Capture the cell that displays the provided text and extract its (x, y) central coordinate. 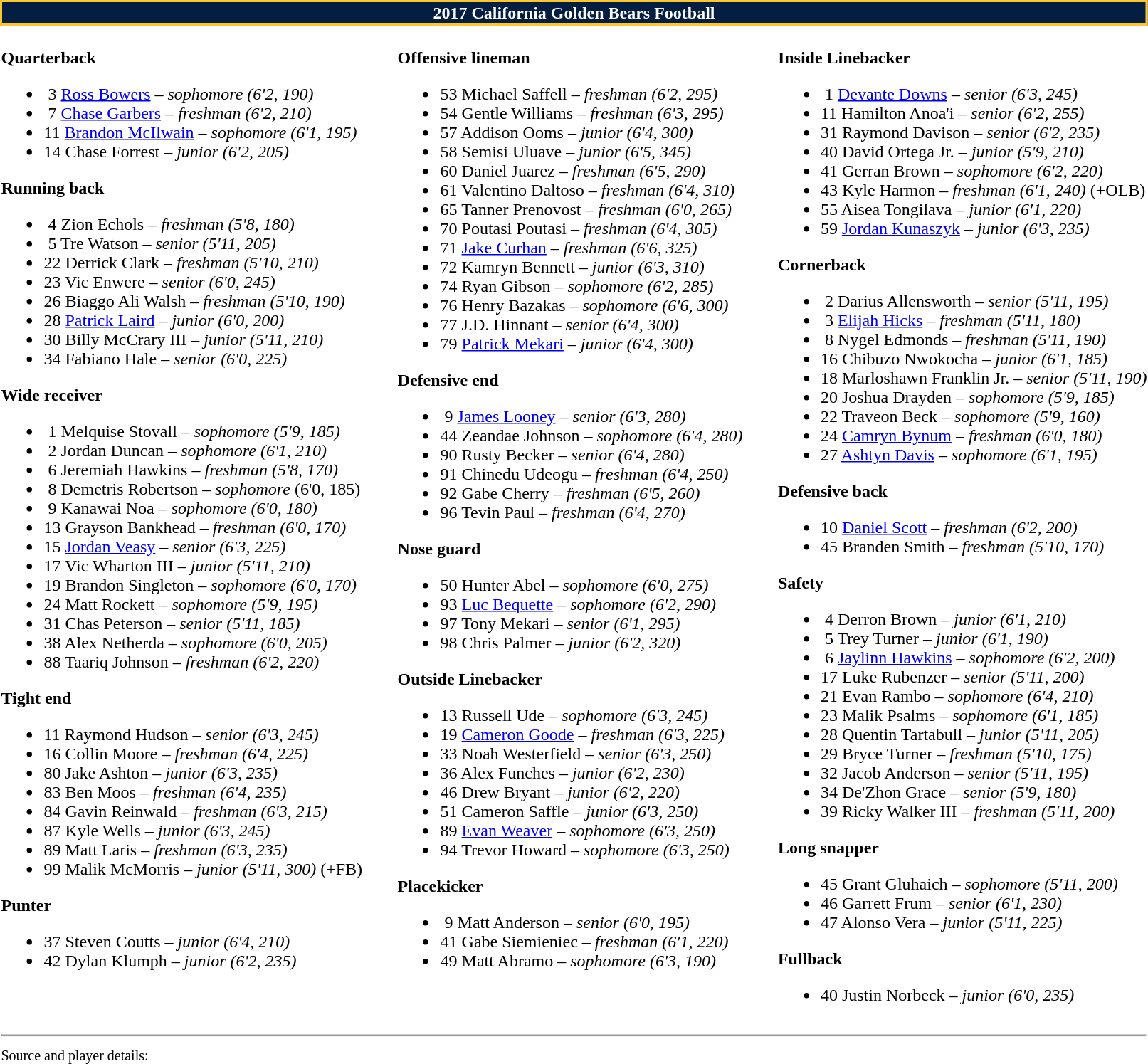
2017 California Golden Bears Football (574, 13)
